Output the [x, y] coordinate of the center of the cell containing the given text.  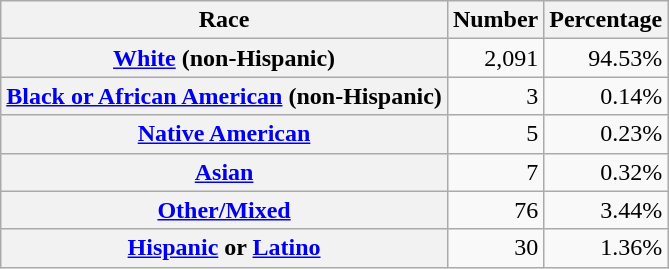
94.53% [606, 58]
1.36% [606, 248]
Race [224, 20]
0.14% [606, 96]
2,091 [495, 58]
Percentage [606, 20]
3 [495, 96]
Number [495, 20]
Other/Mixed [224, 210]
5 [495, 134]
0.23% [606, 134]
30 [495, 248]
Hispanic or Latino [224, 248]
0.32% [606, 172]
76 [495, 210]
Native American [224, 134]
Asian [224, 172]
White (non-Hispanic) [224, 58]
Black or African American (non-Hispanic) [224, 96]
7 [495, 172]
3.44% [606, 210]
